Return [X, Y] of the center of cell containing provided text 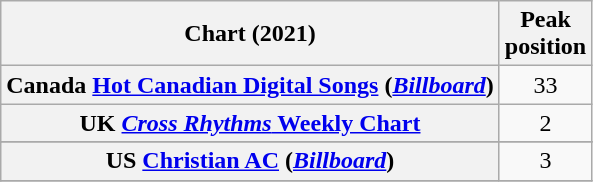
33 [545, 85]
Canada Hot Canadian Digital Songs (Billboard) [250, 85]
2 [545, 123]
UK Cross Rhythms Weekly Chart [250, 123]
Peakposition [545, 34]
US Christian AC (Billboard) [250, 161]
3 [545, 161]
Chart (2021) [250, 34]
